Pinpoint the cell where the given text exists, returning its (X, Y) midpoint coordinate. 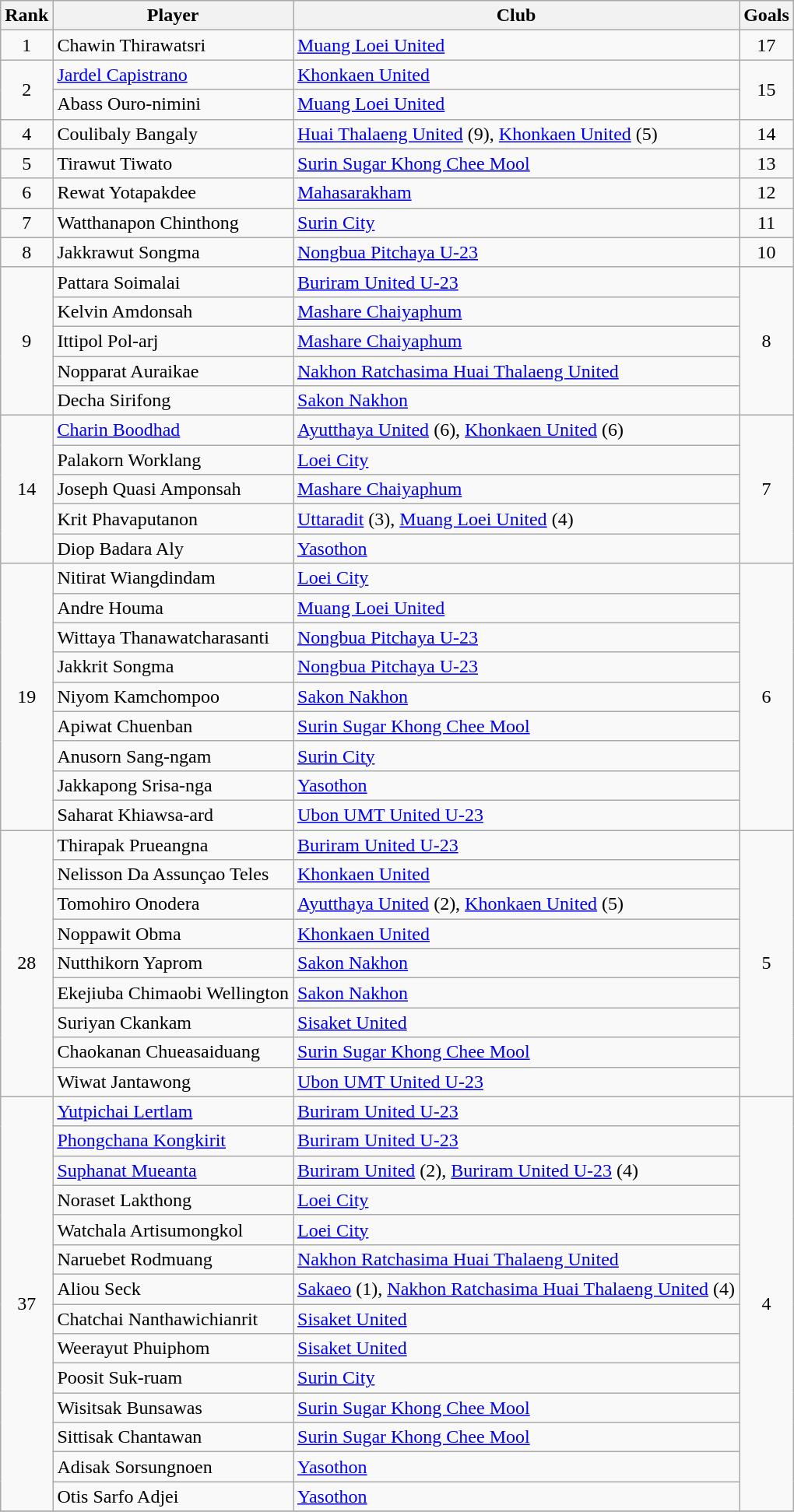
Coulibaly Bangaly (173, 134)
Chaokanan Chueasaiduang (173, 1052)
Ayutthaya United (2), Khonkaen United (5) (515, 904)
Anusorn Sang-ngam (173, 756)
Thirapak Prueangna (173, 844)
Abass Ouro-nimini (173, 104)
9 (26, 341)
12 (767, 193)
Suriyan Ckankam (173, 1023)
Jakkrit Songma (173, 667)
Adisak Sorsungnoen (173, 1467)
13 (767, 163)
Huai Thalaeng United (9), Khonkaen United (5) (515, 134)
Yutpichai Lertlam (173, 1111)
Charin Boodhad (173, 430)
Chawin Thirawatsri (173, 45)
11 (767, 223)
Saharat Khiawsa-ard (173, 815)
Niyom Kamchompoo (173, 696)
Apiwat Chuenban (173, 726)
Watthanapon Chinthong (173, 223)
Nutthikorn Yaprom (173, 963)
Joseph Quasi Amponsah (173, 489)
Jakkrawut Songma (173, 252)
Ittipol Pol-arj (173, 341)
Kelvin Amdonsah (173, 311)
37 (26, 1304)
Chatchai Nanthawichianrit (173, 1319)
Aliou Seck (173, 1289)
Watchala Artisumongkol (173, 1230)
Player (173, 16)
Suphanat Mueanta (173, 1170)
Nelisson Da Assunçao Teles (173, 875)
2 (26, 89)
Poosit Suk-ruam (173, 1378)
Pattara Soimalai (173, 282)
Wisitsak Bunsawas (173, 1408)
Rank (26, 16)
Naruebet Rodmuang (173, 1259)
15 (767, 89)
1 (26, 45)
Nitirat Wiangdindam (173, 578)
17 (767, 45)
Weerayut Phuiphom (173, 1349)
Jardel Capistrano (173, 75)
Rewat Yotapakdee (173, 193)
Diop Badara Aly (173, 549)
Phongchana Kongkirit (173, 1141)
Sakaeo (1), Nakhon Ratchasima Huai Thalaeng United (4) (515, 1289)
28 (26, 963)
10 (767, 252)
Wittaya Thanawatcharasanti (173, 637)
Mahasarakham (515, 193)
Ekejiuba Chimaobi Wellington (173, 993)
Sittisak Chantawan (173, 1437)
Tirawut Tiwato (173, 163)
Noppawit Obma (173, 934)
Otis Sarfo Adjei (173, 1496)
Jakkapong Srisa-nga (173, 785)
Wiwat Jantawong (173, 1082)
Decha Sirifong (173, 401)
Nopparat Auraikae (173, 371)
Uttaradit (3), Muang Loei United (4) (515, 519)
Tomohiro Onodera (173, 904)
Noraset Lakthong (173, 1200)
Ayutthaya United (6), Khonkaen United (6) (515, 430)
Buriram United (2), Buriram United U-23 (4) (515, 1170)
Palakorn Worklang (173, 460)
19 (26, 697)
Club (515, 16)
Andre Houma (173, 608)
Krit Phavaputanon (173, 519)
Goals (767, 16)
